Return the (X, Y) coordinate for the center point of the cell that contains the specified text.  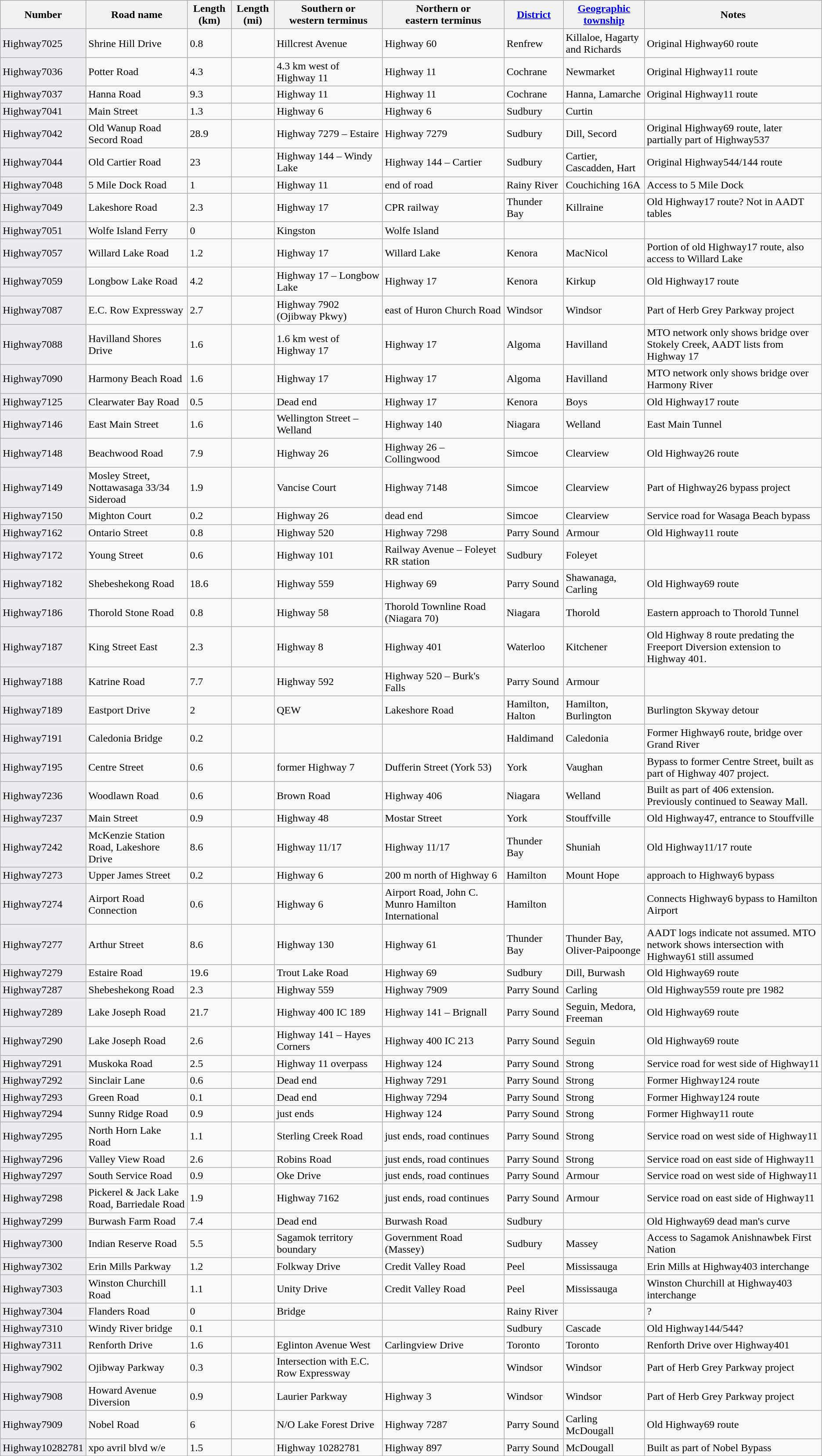
Caledonia (604, 739)
Highway7189 (43, 710)
28.9 (209, 133)
Highway7304 (43, 1312)
Wolfe Island Ferry (137, 230)
Ontario Street (137, 533)
Northern or eastern terminus (443, 15)
7.9 (209, 453)
200 m north of Highway 6 (443, 876)
Waterloo (534, 647)
Highway7048 (43, 185)
Highway7087 (43, 310)
Railway Avenue – Foleyet RR station (443, 555)
Old Highway 8 route predating the Freeport Diversion extension to Highway 401. (733, 647)
19.6 (209, 973)
Sinclair Lane (137, 1080)
Highway7025 (43, 43)
McKenzie Station Road, Lakeshore Drive (137, 847)
Highway7242 (43, 847)
Renforth Drive over Highway401 (733, 1345)
Killaloe, Hagarty and Richards (604, 43)
MacNicol (604, 253)
Muskoka Road (137, 1063)
Dufferin Street (York 53) (443, 767)
N/O Lake Forest Drive (328, 1424)
Highway7293 (43, 1097)
Highway7172 (43, 555)
Shawanaga, Carling (604, 584)
23 (209, 162)
Hanna Road (137, 94)
dead end (443, 516)
Mount Hope (604, 876)
Highway 400 IC 213 (443, 1041)
Highway7057 (43, 253)
Kirkup (604, 281)
Valley View Road (137, 1159)
Sagamok territory boundary (328, 1243)
Highway 592 (328, 681)
Katrine Road (137, 681)
Carlingview Drive (443, 1345)
Highway 10282781 (328, 1447)
Geographic township (604, 15)
Old Wanup RoadSecord Road (137, 133)
Indian Reserve Road (137, 1243)
Highway 7162 (328, 1199)
4.2 (209, 281)
Portion of old Highway17 route, also access to Willard Lake (733, 253)
Highway 7287 (443, 1424)
Connects Highway6 bypass to Hamilton Airport (733, 904)
Vancise Court (328, 487)
Burlington Skyway detour (733, 710)
Old Highway559 route pre 1982 (733, 990)
Highway7290 (43, 1041)
Highway 101 (328, 555)
Part of Highway26 bypass project (733, 487)
Highway7287 (43, 990)
Curtin (604, 111)
Erin Mills Parkway (137, 1266)
Highway7294 (43, 1114)
Green Road (137, 1097)
Newmarket (604, 72)
Highway 8 (328, 647)
Cartier, Cascadden, Hart (604, 162)
Built as part of Nobel Bypass (733, 1447)
Old Highway144/544? (733, 1328)
Government Road (Massey) (443, 1243)
Highway10282781 (43, 1447)
Highway7182 (43, 584)
Shuniah (604, 847)
4.3 km west of Highway 11 (328, 72)
Highway7162 (43, 533)
Highway7187 (43, 647)
Hamilton, Halton (534, 710)
Carling (604, 990)
Intersection with E.C. Row Expressway (328, 1367)
0.3 (209, 1367)
Highway 3 (443, 1396)
? (733, 1312)
Mosley Street, Nottawasaga 33/34 Sideroad (137, 487)
Highway7037 (43, 94)
Highway7036 (43, 72)
Highway7277 (43, 944)
McDougall (604, 1447)
Renforth Drive (137, 1345)
Highway7195 (43, 767)
Highway7150 (43, 516)
Highway7149 (43, 487)
Length (km) (209, 15)
Highway 520 – Burk's Falls (443, 681)
Oke Drive (328, 1176)
Haldimand (534, 739)
Thorold (604, 612)
Trout Lake Road (328, 973)
Highway7902 (43, 1367)
Wellington Street – Welland (328, 424)
District (534, 15)
Highway7291 (43, 1063)
Highway7909 (43, 1424)
21.7 (209, 1013)
Thunder Bay, Oliver-Paipoonge (604, 944)
Highway 7148 (443, 487)
AADT logs indicate not assumed. MTO network shows intersection with Highway61 still assumed (733, 944)
Highway7088 (43, 345)
Original Highway69 route, later partially part of Highway537 (733, 133)
Dill, Secord (604, 133)
Beachwood Road (137, 453)
1 (209, 185)
Bridge (328, 1312)
Thorold Stone Road (137, 612)
Highway7302 (43, 1266)
Highway 401 (443, 647)
Highway 17 – Longbow Lake (328, 281)
Bypass to former Centre Street, built as part of Highway 407 project. (733, 767)
Southern or western terminus (328, 15)
North Horn Lake Road (137, 1136)
Highway7051 (43, 230)
Highway 26 – Collingwood (443, 453)
Pickerel & Jack Lake Road, Barriedale Road (137, 1199)
Highway7059 (43, 281)
Young Street (137, 555)
Former Highway11 route (733, 1114)
Highway 61 (443, 944)
Old Highway26 route (733, 453)
Highway7279 (43, 973)
Highway 897 (443, 1447)
Couchiching 16A (604, 185)
Highway7296 (43, 1159)
QEW (328, 710)
Boys (604, 402)
7.7 (209, 681)
Highway7041 (43, 111)
Mighton Court (137, 516)
Thorold Townline Road (Niagara 70) (443, 612)
Unity Drive (328, 1289)
King Street East (137, 647)
Service road for Wasaga Beach bypass (733, 516)
Dill, Burwash (604, 973)
Sterling Creek Road (328, 1136)
Hanna, Lamarche (604, 94)
Highway7297 (43, 1176)
Old Highway69 dead man's curve (733, 1221)
Highway 7294 (443, 1097)
Foleyet (604, 555)
Highway 400 IC 189 (328, 1013)
Original Highway544/144 route (733, 162)
Upper James Street (137, 876)
Airport Road, John C. Munro Hamilton International (443, 904)
Highway7289 (43, 1013)
Highway7274 (43, 904)
2.7 (209, 310)
Old Highway17 route? Not in AADT tables (733, 207)
Havilland Shores Drive (137, 345)
Highway 141 – Brignall (443, 1013)
Highway7042 (43, 133)
Massey (604, 1243)
Old Highway47, entrance to Stouffville (733, 818)
Service road for west side of Highway11 (733, 1063)
Killraine (604, 207)
Highway7311 (43, 1345)
Access to 5 Mile Dock (733, 185)
Mostar Street (443, 818)
Notes (733, 15)
Old Highway11/17 route (733, 847)
Burwash Farm Road (137, 1221)
Highway7295 (43, 1136)
Seguin, Medora, Freeman (604, 1013)
just ends (328, 1114)
Highway7146 (43, 424)
Eglinton Avenue West (328, 1345)
18.6 (209, 584)
Highway7125 (43, 402)
1.5 (209, 1447)
1.6 km west of Highway 17 (328, 345)
Ojibway Parkway (137, 1367)
E.C. Row Expressway (137, 310)
Highway7299 (43, 1221)
Highway 140 (443, 424)
Highway7090 (43, 379)
Eastport Drive (137, 710)
end of road (443, 185)
former Highway 7 (328, 767)
Howard Avenue Diversion (137, 1396)
South Service Road (137, 1176)
Clearwater Bay Road (137, 402)
Access to Sagamok Anishnawbek First Nation (733, 1243)
Seguin (604, 1041)
Laurier Parkway (328, 1396)
Vaughan (604, 767)
Flanders Road (137, 1312)
Highway7300 (43, 1243)
Highway 7279 – Estaire (328, 133)
Length (mi) (253, 15)
Highway 7291 (443, 1080)
Highway 7909 (443, 990)
Burwash Road (443, 1221)
Highway 520 (328, 533)
Eastern approach to Thorold Tunnel (733, 612)
Brown Road (328, 796)
Nobel Road (137, 1424)
Highway 60 (443, 43)
Folkway Drive (328, 1266)
Willard Lake Road (137, 253)
Highway7273 (43, 876)
East Main Street (137, 424)
2.5 (209, 1063)
Former Highway6 route, bridge over Grand River (733, 739)
Windy River bridge (137, 1328)
2 (209, 710)
East Main Tunnel (733, 424)
Highway7292 (43, 1080)
Robins Road (328, 1159)
Estaire Road (137, 973)
Highway 7298 (443, 533)
Highway 406 (443, 796)
Built as part of 406 extension. Previously continued to Seaway Mall. (733, 796)
Highway 7902 (Ojibway Pkwy) (328, 310)
Highway7298 (43, 1199)
Highway7310 (43, 1328)
7.4 (209, 1221)
Highway 7279 (443, 133)
Old Cartier Road (137, 162)
Wolfe Island (443, 230)
Caledonia Bridge (137, 739)
Highway7237 (43, 818)
Centre Street (137, 767)
Winston Churchill Road (137, 1289)
5 Mile Dock Road (137, 185)
Longbow Lake Road (137, 281)
Cascade (604, 1328)
0.5 (209, 402)
Hillcrest Avenue (328, 43)
Arthur Street (137, 944)
Woodlawn Road (137, 796)
Highway7236 (43, 796)
Highway7908 (43, 1396)
Highway 58 (328, 612)
xpo avril blvd w/e (137, 1447)
approach to Highway6 bypass (733, 876)
Highway7049 (43, 207)
Stouffville (604, 818)
Highway7191 (43, 739)
Highway7148 (43, 453)
Highway 130 (328, 944)
Original Highway60 route (733, 43)
CPR railway (443, 207)
Highway 48 (328, 818)
Willard Lake (443, 253)
Renfrew (534, 43)
Old Highway11 route (733, 533)
Highway 144 – Windy Lake (328, 162)
Erin Mills at Highway403 interchange (733, 1266)
CarlingMcDougall (604, 1424)
Shrine Hill Drive (137, 43)
Winston Churchill at Highway403 interchange (733, 1289)
Road name (137, 15)
east of Huron Church Road (443, 310)
Potter Road (137, 72)
4.3 (209, 72)
Highway7188 (43, 681)
Harmony Beach Road (137, 379)
MTO network only shows bridge over Stokely Creek, AADT lists from Highway 17 (733, 345)
Highway 11 overpass (328, 1063)
Airport Road Connection (137, 904)
5.5 (209, 1243)
Sunny Ridge Road (137, 1114)
Highway7186 (43, 612)
1.3 (209, 111)
Hamilton, Burlington (604, 710)
Highway 141 – Hayes Corners (328, 1041)
Number (43, 15)
Kitchener (604, 647)
MTO network only shows bridge over Harmony River (733, 379)
6 (209, 1424)
Kingston (328, 230)
Highway7303 (43, 1289)
Highway 144 – Cartier (443, 162)
9.3 (209, 94)
Highway7044 (43, 162)
